Scan for the cell matching the given text and deliver its (X, Y) coordinate at center. 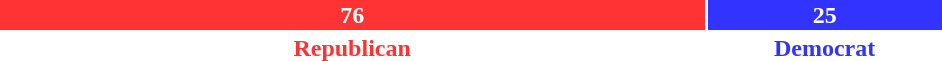
25 (824, 15)
76 (352, 15)
